Find where the given text appears and provide that cell's center as [x, y] coordinate. 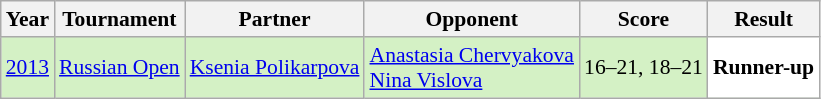
Year [28, 19]
Score [644, 19]
Anastasia Chervyakova Nina Vislova [472, 68]
Partner [275, 19]
16–21, 18–21 [644, 68]
Tournament [120, 19]
2013 [28, 68]
Opponent [472, 19]
Russian Open [120, 68]
Result [764, 19]
Runner-up [764, 68]
Ksenia Polikarpova [275, 68]
